Capture the cell that displays the provided text and extract its (x, y) central coordinate. 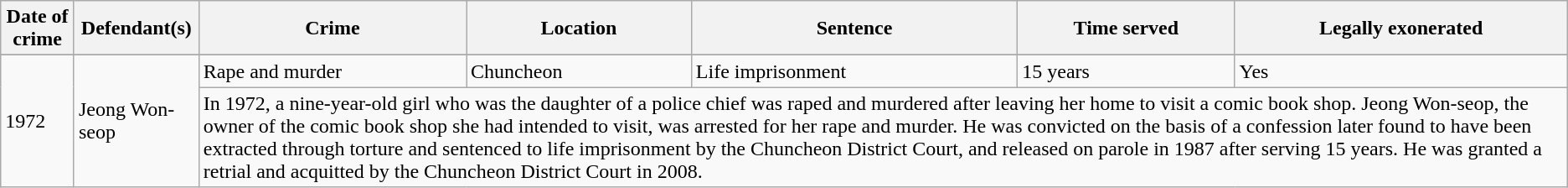
Chuncheon (580, 71)
Sentence (854, 29)
Defendant(s) (136, 29)
Legally exonerated (1400, 29)
Crime (332, 29)
Time served (1126, 29)
Yes (1400, 71)
Rape and murder (332, 71)
Date of crime (38, 29)
1972 (38, 121)
Location (580, 29)
15 years (1126, 71)
Jeong Won-seop (136, 121)
Life imprisonment (854, 71)
